From the cell containing the given text, extract its center point as (x, y) coordinate. 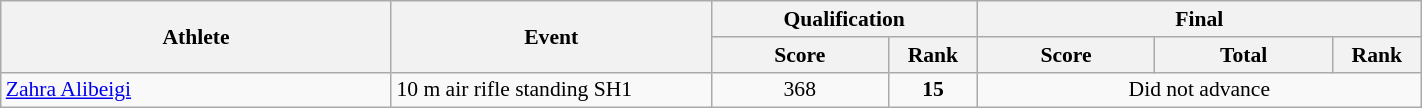
Qualification (844, 19)
Final (1199, 19)
15 (934, 90)
Total (1244, 55)
Event (551, 36)
10 m air rifle standing SH1 (551, 90)
Athlete (196, 36)
Zahra Alibeigi (196, 90)
368 (800, 90)
Did not advance (1199, 90)
